Return the (X, Y) coordinate for the center point of the cell that contains the specified text.  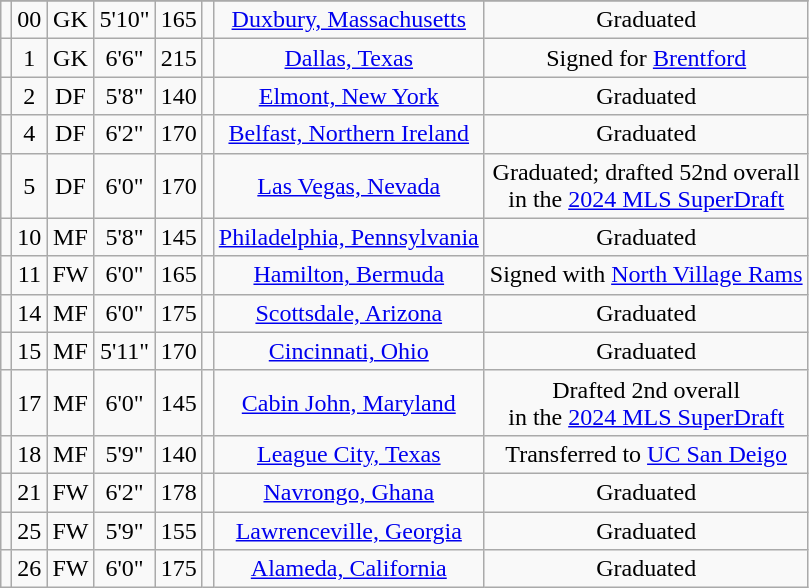
Duxbury, Massachusetts (348, 20)
Navrongo, Ghana (348, 492)
17 (30, 402)
14 (30, 313)
26 (30, 569)
Signed for Brentford (646, 58)
00 (30, 20)
Scottsdale, Arizona (348, 313)
Alameda, California (348, 569)
Drafted 2nd overallin the 2024 MLS SuperDraft (646, 402)
21 (30, 492)
155 (178, 531)
League City, Texas (348, 454)
4 (30, 134)
Graduated; drafted 52nd overallin the 2024 MLS SuperDraft (646, 186)
2 (30, 96)
5 (30, 186)
Cincinnati, Ohio (348, 351)
178 (178, 492)
5'10" (124, 20)
1 (30, 58)
15 (30, 351)
Elmont, New York (348, 96)
5'11" (124, 351)
Hamilton, Bermuda (348, 275)
Dallas, Texas (348, 58)
Signed with North Village Rams (646, 275)
10 (30, 237)
Las Vegas, Nevada (348, 186)
Belfast, Northern Ireland (348, 134)
Philadelphia, Pennsylvania (348, 237)
215 (178, 58)
Transferred to UC San Deigo (646, 454)
6'6" (124, 58)
Lawrenceville, Georgia (348, 531)
Cabin John, Maryland (348, 402)
25 (30, 531)
11 (30, 275)
18 (30, 454)
